Locate the cell with the specified text and output its [x, y] center coordinate. 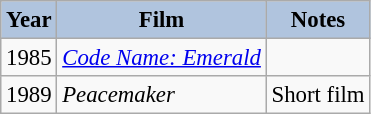
Code Name: Emerald [162, 58]
Peacemaker [162, 95]
Year [29, 20]
Film [162, 20]
1989 [29, 95]
Notes [318, 20]
Short film [318, 95]
1985 [29, 58]
